Scan for the cell matching the given text and deliver its (x, y) coordinate at center. 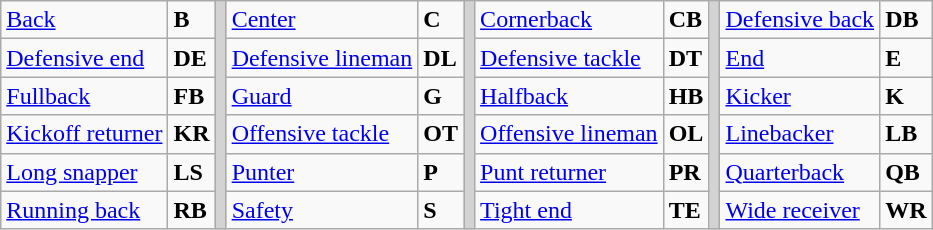
B (192, 20)
K (906, 96)
Back (84, 20)
Cornerback (570, 20)
Quarterback (800, 172)
FB (192, 96)
Kicker (800, 96)
Safety (322, 210)
QB (906, 172)
Defensive back (800, 20)
DL (441, 58)
LS (192, 172)
OL (686, 134)
S (441, 210)
Punter (322, 172)
Defensive end (84, 58)
DB (906, 20)
Linebacker (800, 134)
RB (192, 210)
End (800, 58)
CB (686, 20)
G (441, 96)
OT (441, 134)
PR (686, 172)
E (906, 58)
Kickoff returner (84, 134)
HB (686, 96)
Fullback (84, 96)
Punt returner (570, 172)
Offensive tackle (322, 134)
LB (906, 134)
Offensive lineman (570, 134)
TE (686, 210)
Tight end (570, 210)
Defensive tackle (570, 58)
Center (322, 20)
Running back (84, 210)
C (441, 20)
P (441, 172)
Defensive lineman (322, 58)
Guard (322, 96)
Halfback (570, 96)
Long snapper (84, 172)
WR (906, 210)
KR (192, 134)
DT (686, 58)
DE (192, 58)
Wide receiver (800, 210)
